Provide the [X, Y] coordinate of the cell's center where the given text is located.  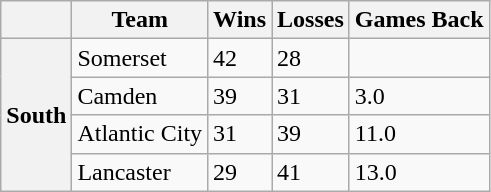
Lancaster [140, 172]
Team [140, 20]
Wins [240, 20]
3.0 [419, 96]
29 [240, 172]
11.0 [419, 134]
Atlantic City [140, 134]
Games Back [419, 20]
Camden [140, 96]
South [36, 115]
41 [311, 172]
Losses [311, 20]
28 [311, 58]
Somerset [140, 58]
42 [240, 58]
13.0 [419, 172]
